Pinpoint the cell where the given text exists, returning its (x, y) midpoint coordinate. 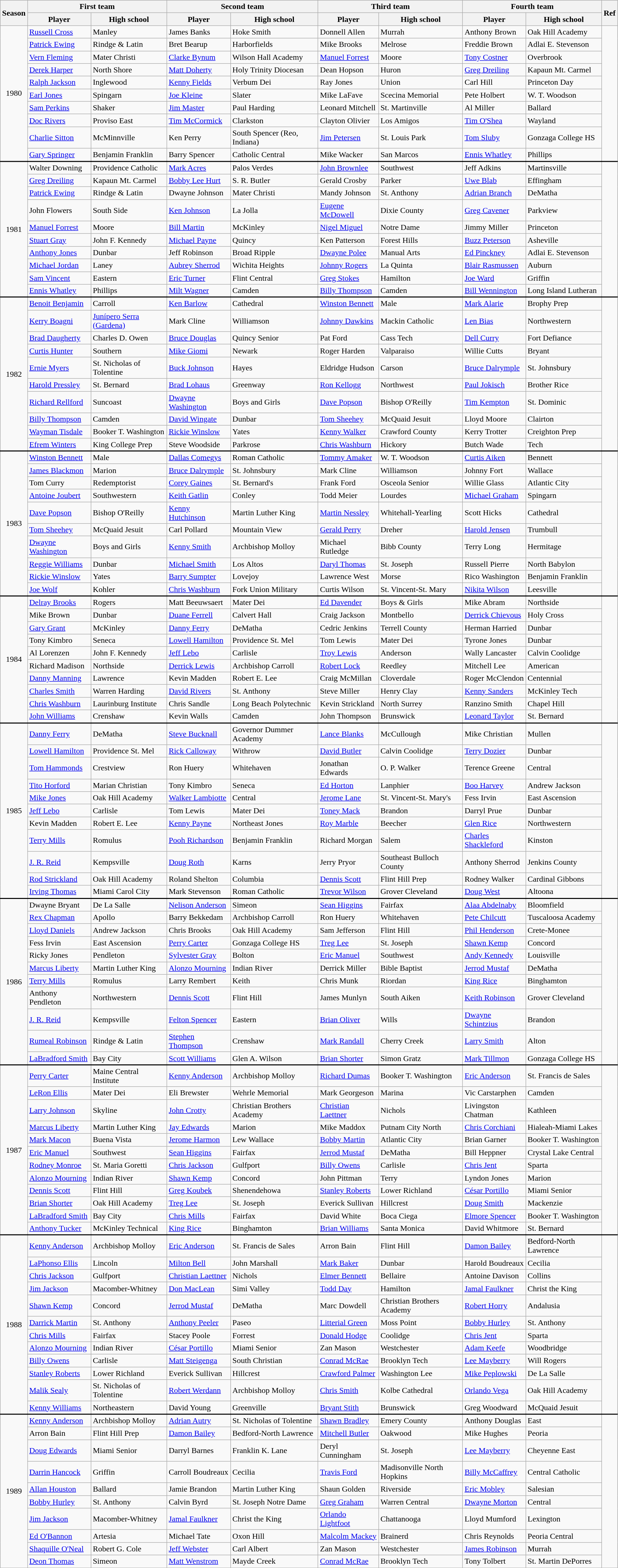
Brophy Prep (564, 304)
Slater (275, 95)
Michael Jordan (59, 265)
Richard Madison (59, 666)
Kevin Strickland (348, 704)
Mark Randall (348, 1041)
Manley (129, 32)
Stacey Poole (199, 1335)
Kinston (564, 840)
Malcolm Mackey (348, 1536)
Los Altos (275, 564)
Glen A. Wilson (275, 1058)
Rick Calloway (199, 751)
Columbia (275, 879)
David Rivers (199, 691)
Leonard Taylor (494, 716)
Mullen (564, 734)
Doug Smith (494, 1203)
Mark Baker (348, 1263)
Chris Smith (348, 1391)
Jenkins County (564, 862)
Johnny Rogers (348, 265)
Tech (564, 444)
Catholic Central (275, 155)
Lanphier (421, 785)
St. Martinville (421, 108)
Andy Kennedy (494, 955)
Eugene McDowell (348, 210)
Carl Pollard (199, 530)
Brad Lohaus (199, 385)
Jimmy Miller (494, 227)
Jeff Webster (199, 1549)
Darryl Barnes (199, 1450)
Roy Marble (348, 823)
Will Rogers (564, 1361)
Michael Payne (199, 240)
Jerry Pryor (348, 862)
Anthony Peeler (199, 1323)
Dwayne Schintzius (494, 1019)
1987 (14, 1150)
Newark (275, 350)
Redemptorist (129, 483)
Kenny Walker (348, 432)
Henry Clay (421, 691)
Mike Hughes (494, 1433)
Len Bias (494, 321)
Paul Harding (275, 108)
Second team (243, 7)
Bolton (275, 955)
Harborfields (275, 45)
Curtis Hunter (59, 350)
Mark Tillmon (494, 1058)
Robert Werdann (199, 1391)
Santa Monica (421, 1228)
Anthony Jones (59, 252)
Artesia (129, 1536)
Richard Morgan (348, 840)
Doc Rivers (59, 120)
Tommy Amaker (348, 458)
Wayman Tisdale (59, 432)
Oakwood (421, 1433)
1980 (14, 93)
Rico Washington (494, 577)
Steve Woodside (199, 444)
McKinley Technical (129, 1228)
Mike Abram (494, 603)
Crawford Palmer (348, 1373)
Southeast Bulloch County (421, 862)
Clairton (564, 419)
Greenway (275, 385)
John Crotty (199, 1110)
Daryl Thomas (348, 564)
Andalusia (564, 1306)
Robert Horry (494, 1306)
Northwest (421, 385)
Skyline (129, 1110)
Antoine Davison (494, 1276)
Rodney Walker (494, 879)
Third team (390, 7)
1986 (14, 981)
Northeastern (129, 1408)
Reedley (421, 666)
North Shore (129, 70)
Jim Petersen (348, 138)
Sam Perkins (59, 108)
St. Joseph Notre Dame (275, 1502)
James Munlyn (348, 998)
Wayland (564, 120)
Ken Barlow (199, 304)
Darrick Martin (59, 1323)
Gerald Crosby (348, 180)
Quincy Senior (275, 338)
Orlando Lightfoot (348, 1519)
Nigel Miguel (348, 227)
Crete-Monee (564, 930)
Cheyenne East (564, 1450)
Collins (564, 1276)
Charles D. Owen (129, 338)
Lourdes (421, 495)
Carl Albert (275, 1549)
Barry Spencer (199, 155)
Bellaire (421, 1276)
Richard Rellford (59, 402)
Lloyd Mumford (494, 1519)
1984 (14, 659)
Eli Brewster (199, 1093)
Lawrence (129, 678)
Sam Jefferson (348, 930)
Ken Perry (199, 138)
Shaun Golden (348, 1489)
Litterial Green (348, 1323)
Withrow (275, 751)
Bennett (564, 458)
Mike Wacker (348, 155)
Shaquille O'Neal (59, 1549)
James Blackmon (59, 470)
Greg Cavener (494, 210)
Tim McCormick (199, 120)
Woodbridge (564, 1348)
McCullough (421, 734)
Crawford County (421, 432)
Lincoln (129, 1263)
Lawrence West (348, 577)
Asheville (564, 240)
Travis Ford (348, 1472)
Johnny Fort (494, 470)
Dreher (421, 530)
Glen Rice (494, 823)
Broad Ripple (275, 252)
Madisonville North Hopkins (421, 1472)
Mackenzie (564, 1203)
Bret Bearup (199, 45)
Dwayne Bryant (59, 905)
Marina (421, 1093)
Lloyd Daniels (59, 930)
St. Dominic (564, 402)
Rogers (129, 603)
Darryl Prue (494, 811)
Tony Costner (494, 57)
Fourth team (532, 7)
Marc Dowdell (348, 1306)
1981 (14, 229)
St. Vincent-St. Mary (421, 589)
Jeff Robinson (199, 252)
Matt Beeuwsaert (199, 603)
Joe Kleine (199, 95)
Kenny Sanders (494, 691)
Steve Bucknall (199, 734)
Bobby Lee Hurt (199, 180)
Notre Dame (421, 227)
Bill Wennington (494, 291)
Chris Brooks (199, 930)
Overbrook (564, 57)
Brian Williams (348, 1228)
Anthony Douglas (494, 1421)
King College Prep (129, 444)
Richard Dumas (348, 1076)
Blair Rasmussen (494, 265)
Milt Wagner (199, 291)
Terry Long (494, 547)
Lexington (564, 1519)
Jeff Adkins (494, 167)
Vic Carstarphen (494, 1093)
Antoine Joubert (59, 495)
Gerald Perry (348, 530)
Robert G. Cole (129, 1549)
Bibb County (421, 547)
Dwayne Johnson (199, 193)
Terence Greene (494, 768)
Roger McClendon (494, 678)
Matt Steigenga (199, 1361)
Adrian Autry (199, 1421)
Wallace (564, 470)
Oxon Hill (275, 1536)
Peoria (564, 1433)
Joe Wolf (59, 589)
Fort Defiance (564, 338)
Season (14, 13)
Jim Master (199, 108)
Barry Bekkedam (199, 918)
Mitchell Lee (494, 666)
La Jolla (275, 210)
Carson (421, 367)
Gary Grant (59, 628)
Efrem Winters (59, 444)
Shaker (129, 108)
Greg Koubek (199, 1190)
Nikita Wilson (494, 589)
Crystal Lake Central (564, 1152)
Boca Ciega (421, 1216)
Bill Heppner (494, 1152)
Lew Wallace (275, 1140)
Greenville (275, 1408)
San Marcos (421, 155)
Forest Hills (421, 240)
Los Amigos (421, 120)
Kenny Williams (59, 1408)
Clarkston (275, 120)
South Christian (275, 1361)
Orlando Vega (494, 1391)
Jonathan Edwards (348, 768)
Crestview (129, 768)
John Flowers (59, 210)
Princeton (564, 227)
Warren Central (421, 1502)
Mike Maddox (348, 1127)
Ray Jones (348, 82)
Conley (275, 495)
Bryant (564, 350)
Leonard Mitchell (348, 108)
Elmer Bennett (348, 1276)
Anderson (421, 653)
Kerry Trotter (494, 432)
Craig McMillan (348, 678)
David Whitmore (494, 1228)
Shawn Bradley (348, 1421)
Mark Acres (199, 167)
Maine Central Institute (129, 1076)
Ricky Jones (59, 955)
Scott Williams (199, 1058)
Tyrone Jones (494, 640)
Kathleen (564, 1110)
Charles Shackleford (494, 840)
LaPhonso Ellis (59, 1263)
Brian Oliver (348, 1019)
Buena Vista (129, 1140)
Doug Edwards (59, 1450)
Nelison Anderson (199, 905)
Mike Brown (59, 615)
Hialeah-Miami Lakes (564, 1127)
Kevin Walls (199, 716)
Donald Hodge (348, 1335)
Butch Wade (494, 444)
David Wingate (199, 419)
St. Martin DePorres (564, 1561)
Derek Harper (59, 70)
Chris Sandle (199, 704)
Kenny Smith (199, 547)
Al Lorenzen (59, 653)
Billy McCaffrey (494, 1472)
David Butler (348, 751)
Freddie Brown (494, 45)
John Williams (59, 716)
Hayes (275, 367)
Simon Gratz (421, 1058)
Tim Kempton (494, 402)
Cass Tech (421, 338)
Al Miller (494, 108)
First team (97, 7)
Governor Dummer Academy (275, 734)
Kenny Fields (199, 82)
Dwayne Polee (348, 252)
St. Bernard's (275, 483)
Ron Kellogg (348, 385)
Alaa Abdelnaby (494, 905)
Osceola Senior (421, 483)
Livingston Chatman (494, 1110)
South Aiken (421, 998)
Moss Point (421, 1323)
Boys & Girls (421, 603)
Pooh Richardson (199, 840)
Tim O'Shea (494, 120)
Eldridge Hudson (348, 367)
Dallas Comegys (199, 458)
Larry Rembert (199, 981)
Ralph Jackson (59, 82)
Southwestern (129, 495)
Washington Lee (421, 1373)
Greg Woodward (494, 1408)
Manual Arts (421, 252)
Phil Henderson (494, 930)
Chapel Hill (564, 704)
Hickory (421, 444)
Cherry Creek (421, 1041)
East (564, 1421)
Mayde Creek (275, 1561)
David White (348, 1216)
Wehrle Memorial (275, 1093)
Rumeal Robinson (59, 1041)
Salem (421, 840)
Curtis Wilson (348, 589)
Tom Sluby (494, 138)
Matt Doherty (199, 70)
Ed Horton (348, 785)
Paseo (275, 1323)
Lloyd Moore (494, 419)
Stephen Thompson (199, 1041)
Greg Graham (348, 1502)
O. P. Walker (421, 768)
Mandy Johnson (348, 193)
Palos Verdes (275, 167)
Willie Glass (494, 483)
Louisville (564, 955)
Stuart Gray (59, 240)
Rod Strickland (59, 879)
Malik Sealy (59, 1391)
Jerome Harmon (199, 1140)
Anthony Pendleton (59, 998)
Tom Curry (59, 483)
Vern Fleming (59, 57)
Danny Manning (59, 678)
Simi Valley (275, 1288)
Chris Corchiani (494, 1127)
Laney (129, 265)
Doug West (494, 892)
Mike Brooks (348, 45)
Terrell County (421, 628)
Ranzino Smith (494, 704)
Keith Gatlin (199, 495)
Mike Peplowski (494, 1373)
John Pittman (348, 1178)
Ed Davender (348, 603)
Emery County (421, 1421)
Derrick Miller (348, 968)
Harold Jensen (494, 530)
Frank Ford (348, 483)
Parker (421, 180)
Don MacLean (199, 1288)
Adrian Branch (494, 193)
Pat Ford (348, 338)
Todd Meier (348, 495)
Hermitage (564, 547)
Troy Lewis (348, 653)
Harold Boudreaux (494, 1263)
Holy Trinity Diocesan (275, 70)
Buzz Peterson (494, 240)
Todd Day (348, 1288)
Ed Pinckney (494, 252)
St. Maria Goretti (129, 1165)
Allan Houston (59, 1489)
Derrick Chievous (494, 615)
North Surrey (421, 704)
Laurinburg Institute (129, 704)
Bible Baptist (421, 968)
Peoria Central (564, 1536)
Sam Vincent (59, 278)
Charles Smith (59, 691)
Mark Macon (59, 1140)
Auburn (564, 265)
Jerome Lane (348, 798)
South Side (129, 210)
Uwe Blab (494, 180)
St. Louis Park (421, 138)
Walter Downing (59, 167)
Rex Chapman (59, 918)
Tito Horford (59, 785)
Harold Pressley (59, 385)
Deon Thomas (59, 1561)
Mike Christian (494, 734)
Greg Stokes (348, 278)
Benoit Benjamin (59, 304)
Paul Jokisch (494, 385)
Terry (421, 1178)
John Marshall (275, 1263)
South Spencer (Reo, Indiana) (275, 138)
Bryant Stith (348, 1408)
Chattanooga (421, 1519)
Mark Stevenson (199, 892)
Martin Nessley (348, 512)
Central Catholic (564, 1472)
Keith (275, 981)
Pete Holbert (494, 95)
Walker Lambiotte (199, 798)
Calvin Byrd (199, 1502)
Mountain View (275, 530)
Michael Rutledge (348, 547)
Derrick Lewis (199, 666)
Wilson Hall Academy (275, 57)
Kenny Payne (199, 823)
Holy Cross (564, 615)
Lyndon Jones (494, 1178)
Joe Ward (494, 278)
LeRon Ellis (59, 1093)
Doug Roth (199, 862)
Hoke Smith (275, 32)
Michael Smith (199, 564)
Montbello (421, 615)
1989 (14, 1491)
Tony Tolbert (494, 1561)
Scecina Memorial (421, 95)
Pendleton (129, 955)
John Brownlee (348, 167)
Michael Graham (494, 495)
Delray Brooks (59, 603)
Kohler (129, 589)
Mark Georgeson (348, 1093)
Long Island Lutheran (564, 291)
Effingham (564, 180)
American (564, 666)
Clarke Bynum (199, 57)
Willie Cutts (494, 350)
Carroll (129, 304)
Martinsville (564, 167)
Creighton Prep (564, 432)
Toney Mack (348, 811)
Wichita Heights (275, 265)
Altoona (564, 892)
1988 (14, 1324)
Providence Catholic (129, 167)
Dixie County (421, 210)
Southern (129, 350)
North Babylon (564, 564)
Franklin K. Lane (275, 1450)
Riverside (421, 1489)
Bloomfield (564, 905)
Princeton Day (564, 82)
Brad Daugherty (59, 338)
Kerry Boagni (59, 321)
Proviso East (129, 120)
Ken Patterson (348, 240)
Parkview (564, 210)
Matt Wenstrom (199, 1561)
James Banks (199, 32)
Flint Central (275, 278)
David Young (199, 1408)
Kenny Hutchinson (199, 512)
Darrin Hancock (59, 1472)
James Robinson (494, 1549)
Clayton Olivier (348, 120)
Donnell Allen (348, 32)
Valparaiso (421, 350)
Steve Miller (348, 691)
Jay Edwards (199, 1127)
Forrest (275, 1335)
Morse (421, 577)
Cloverdale (421, 678)
Jamie Brandon (199, 1489)
Gary Springer (59, 155)
Duane Ferrell (199, 615)
Coolidge (421, 1335)
Irving Thomas (59, 892)
Pete Chilcutt (494, 918)
Union (421, 82)
Karns (275, 862)
Chris Reynolds (494, 1536)
Brian Garner (494, 1140)
Michael Tate (199, 1536)
Johnny Dawkins (348, 321)
Long Beach Polytechnic (275, 704)
Anthony Tucker (59, 1228)
Fork Union Military (275, 589)
Rodney Monroe (59, 1165)
Adam Keefe (494, 1348)
Anthony Brown (494, 32)
Trevor Wilson (348, 892)
Earl Jones (59, 95)
Charlie Sitton (59, 138)
Larry Johnson (59, 1110)
Boo Harvey (494, 785)
Dell Curry (494, 338)
Alton (564, 1041)
Lovejoy (275, 577)
Ed O'Bannon (59, 1536)
Bobby Martin (348, 1140)
Melrose (421, 45)
Mike LaFave (348, 95)
Brother Rice (564, 385)
Larry Smith (494, 1041)
Parkrose (275, 444)
Cedric Jenkins (348, 628)
Inglewood (129, 82)
Deryl Cunningham (348, 1450)
Chris Munk (348, 981)
Wally Lancaster (494, 653)
John Thompson (348, 716)
Leesville (564, 589)
Barry Sumpter (199, 577)
Robert Lock (348, 666)
Mitchell Butler (348, 1433)
Scott Hicks (494, 512)
Carl Hill (494, 82)
Ernie Myers (59, 367)
S. R. Butler (275, 180)
Craig Jackson (348, 615)
Cardinal Gibbons (564, 879)
Mike Giomi (199, 350)
Kolbe Cathedral (421, 1391)
St. Vincent-St. Mary's (421, 798)
Marian Christian (129, 785)
Ken Johnson (199, 210)
Felton Spencer (199, 1019)
Russell Cross (59, 32)
1982 (14, 374)
Suncoast (129, 402)
Junípero Serra (Gardena) (129, 321)
Huron (421, 70)
Quincy (275, 240)
Beecher (421, 823)
Reggie Williams (59, 564)
Sylvester Gray (199, 955)
Dwayne Morton (494, 1502)
Apollo (129, 918)
Roland Shelton (199, 879)
Carroll Boudreaux (199, 1472)
Trumbull (564, 530)
Mark Alarie (494, 304)
Warren Harding (129, 691)
1985 (14, 811)
Anthony Sherrod (494, 862)
Aubrey Sherrod (199, 265)
Keith Robinson (494, 998)
La Quinta (421, 265)
Bruce Douglas (199, 338)
Mike Jones (59, 798)
Milton Bell (199, 1263)
Brainerd (421, 1536)
Corey Gaines (199, 483)
Buck Johnson (199, 367)
Elmore Spencer (494, 1216)
Tom Hammonds (59, 768)
Shenendehowa (275, 1190)
Whitehall-Yearling (421, 512)
Mackin Catholic (421, 321)
Putnam City North (421, 1127)
Verbum Dei (275, 82)
Curtis Aiken (494, 458)
1983 (14, 524)
McKinley Tech (564, 691)
Roger Harden (348, 350)
Wills (421, 1019)
Tuscaloosa Academy (564, 918)
Centennial (564, 678)
Ref (610, 13)
Eric Turner (199, 278)
Lance Blanks (348, 734)
Eric Mobley (494, 1489)
Salesian (564, 1489)
Riordan (421, 981)
Herman Harried (494, 628)
Terry Dozier (494, 751)
Calvert Hall (275, 615)
Northeast Jones (275, 823)
Dean Hopson (348, 70)
Russell Pierre (494, 564)
Bill Martin (199, 227)
McMinnville (129, 138)
Miami Carol City (129, 892)
